Pinpoint the cell where the given text exists, returning its [X, Y] midpoint coordinate. 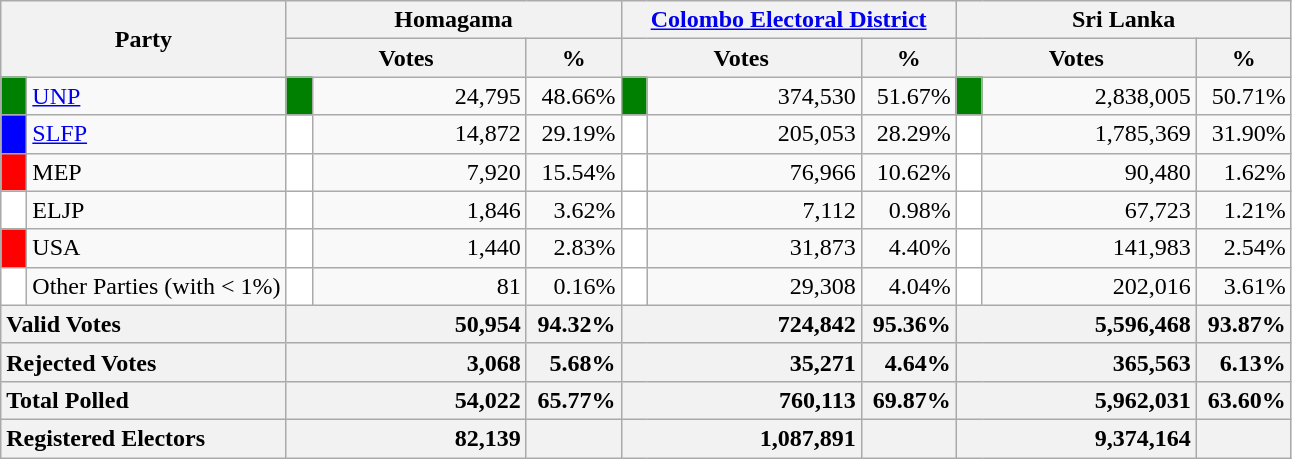
2.54% [1244, 248]
1.62% [1244, 172]
63.60% [1244, 400]
2,838,005 [1089, 96]
31.90% [1244, 134]
2.83% [574, 248]
54,022 [406, 400]
5,962,031 [1076, 400]
Valid Votes [144, 324]
205,053 [754, 134]
ELJP [156, 210]
95.36% [908, 324]
374,530 [754, 96]
1,846 [419, 210]
50,954 [406, 324]
4.40% [908, 248]
93.87% [1244, 324]
Colombo Electoral District [788, 20]
6.13% [1244, 362]
Total Polled [144, 400]
3.61% [1244, 286]
4.04% [908, 286]
67,723 [1089, 210]
31,873 [754, 248]
14,872 [419, 134]
90,480 [1089, 172]
724,842 [741, 324]
69.87% [908, 400]
48.66% [574, 96]
76,966 [754, 172]
MEP [156, 172]
3.62% [574, 210]
USA [156, 248]
Party [144, 39]
94.32% [574, 324]
Registered Electors [144, 438]
50.71% [1244, 96]
7,112 [754, 210]
1,785,369 [1089, 134]
10.62% [908, 172]
3,068 [406, 362]
29,308 [754, 286]
Homagama [454, 20]
Sri Lanka [1124, 20]
365,563 [1076, 362]
0.16% [574, 286]
81 [419, 286]
202,016 [1089, 286]
65.77% [574, 400]
1,440 [419, 248]
4.64% [908, 362]
SLFP [156, 134]
1.21% [1244, 210]
35,271 [741, 362]
15.54% [574, 172]
7,920 [419, 172]
Other Parties (with < 1%) [156, 286]
5,596,468 [1076, 324]
760,113 [741, 400]
Rejected Votes [144, 362]
51.67% [908, 96]
1,087,891 [741, 438]
5.68% [574, 362]
28.29% [908, 134]
0.98% [908, 210]
24,795 [419, 96]
29.19% [574, 134]
UNP [156, 96]
141,983 [1089, 248]
9,374,164 [1076, 438]
82,139 [406, 438]
